Scan for the cell matching the given text and deliver its (x, y) coordinate at center. 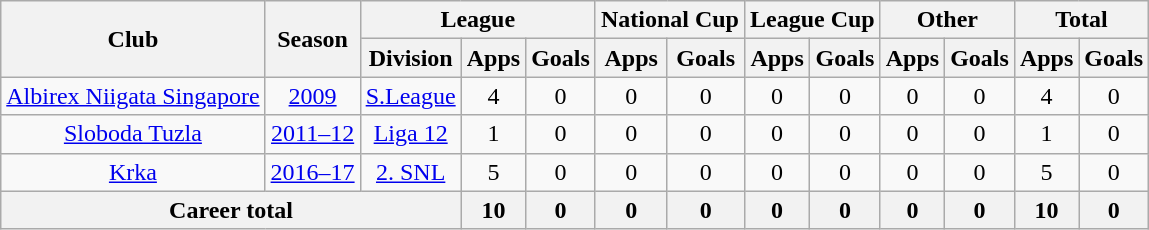
Total (1081, 20)
S.League (410, 96)
League Cup (812, 20)
Sloboda Tuzla (133, 134)
Albirex Niigata Singapore (133, 96)
Division (410, 58)
2. SNL (410, 172)
2016–17 (312, 172)
Club (133, 39)
Season (312, 39)
2011–12 (312, 134)
2009 (312, 96)
Liga 12 (410, 134)
Career total (231, 210)
Other (947, 20)
League (478, 20)
Krka (133, 172)
National Cup (670, 20)
